Search for the cell housing the specified text and yield its (X, Y) center coordinate. 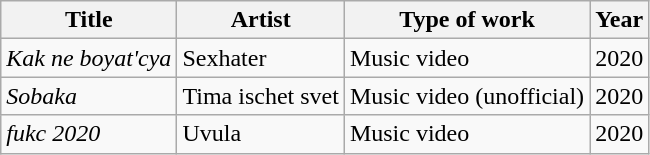
Year (620, 20)
Type of work (466, 20)
Sexhater (261, 58)
fukc 2020 (89, 134)
Kak ne boyat'cya (89, 58)
Artist (261, 20)
Tima ischet svet (261, 96)
Title (89, 20)
Music video (unofficial) (466, 96)
Uvula (261, 134)
Sobaka (89, 96)
